Scan for the cell matching the given text and deliver its [X, Y] coordinate at center. 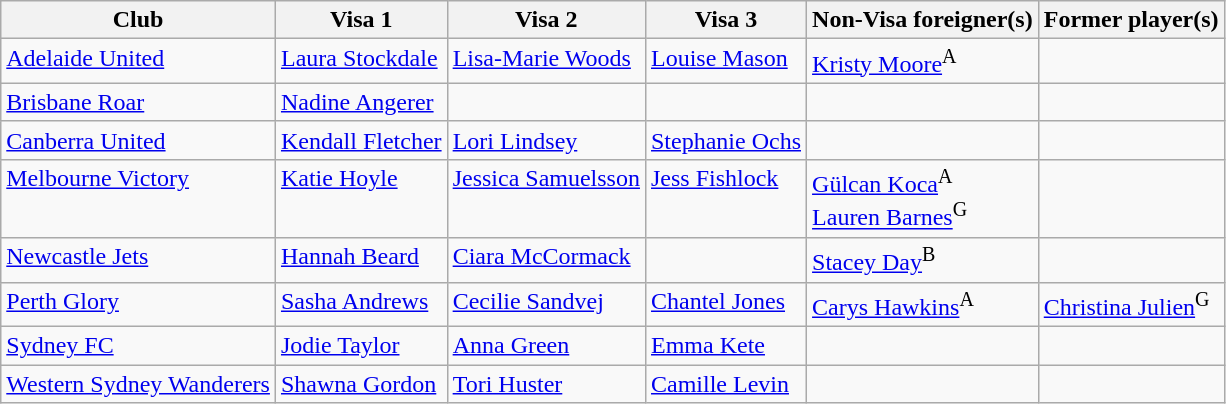
Stephanie Ochs [726, 140]
Adelaide United [138, 62]
Brisbane Roar [138, 102]
Sydney FC [138, 346]
Nadine Angerer [361, 102]
Emma Kete [726, 346]
Western Sydney Wanderers [138, 384]
Jess Fishlock [726, 198]
Non-Visa foreigner(s) [923, 20]
Shawna Gordon [361, 384]
Perth Glory [138, 304]
Lori Lindsey [546, 140]
Newcastle Jets [138, 260]
Jodie Taylor [361, 346]
Chantel Jones [726, 304]
Jessica Samuelsson [546, 198]
Visa 1 [361, 20]
Former player(s) [1131, 20]
Visa 3 [726, 20]
Kristy MooreA [923, 62]
Sasha Andrews [361, 304]
Canberra United [138, 140]
Louise Mason [726, 62]
Cecilie Sandvej [546, 304]
Tori Huster [546, 384]
Gülcan KocaA Lauren BarnesG [923, 198]
Hannah Beard [361, 260]
Christina JulienG [1131, 304]
Carys HawkinsA [923, 304]
Katie Hoyle [361, 198]
Melbourne Victory [138, 198]
Camille Levin [726, 384]
Laura Stockdale [361, 62]
Kendall Fletcher [361, 140]
Visa 2 [546, 20]
Lisa-Marie Woods [546, 62]
Stacey DayB [923, 260]
Anna Green [546, 346]
Ciara McCormack [546, 260]
Club [138, 20]
